Capture the cell that displays the provided text and extract its [x, y] central coordinate. 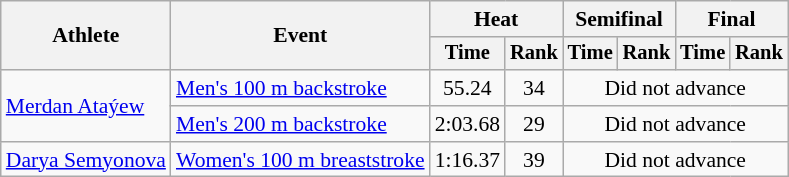
2:03.68 [468, 124]
34 [534, 88]
Men's 100 m backstroke [300, 88]
29 [534, 124]
Final [731, 19]
Merdan Ataýew [86, 106]
Heat [496, 19]
55.24 [468, 88]
Event [300, 36]
Athlete [86, 36]
Semifinal [619, 19]
Men's 200 m backstroke [300, 124]
